Search for the cell housing the specified text and yield its (x, y) center coordinate. 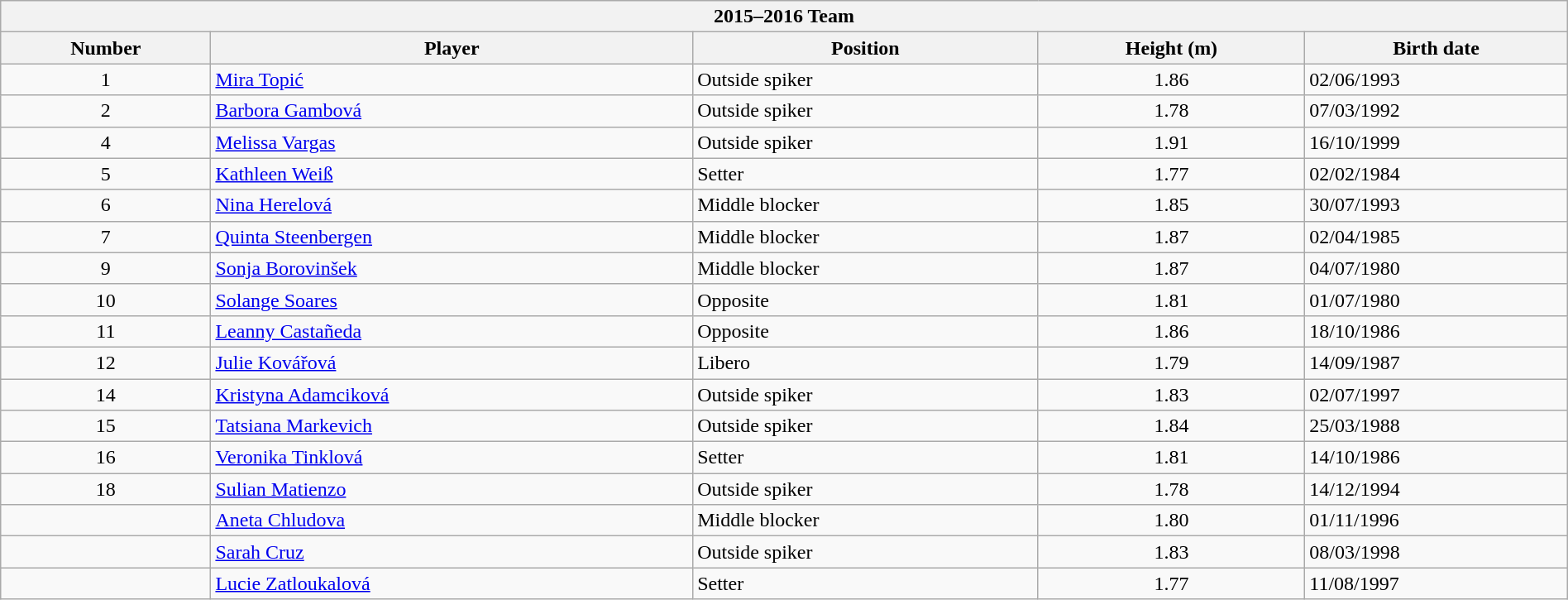
5 (106, 174)
Number (106, 48)
Aneta Chludova (452, 521)
Solange Soares (452, 300)
14 (106, 395)
1.91 (1171, 142)
02/02/1984 (1436, 174)
07/03/1992 (1436, 111)
4 (106, 142)
Mira Topić (452, 79)
Nina Herelová (452, 205)
01/11/1996 (1436, 521)
01/07/1980 (1436, 300)
Veronika Tinklová (452, 458)
16/10/1999 (1436, 142)
08/03/1998 (1436, 552)
16 (106, 458)
25/03/1988 (1436, 426)
14/10/1986 (1436, 458)
Tatsiana Markevich (452, 426)
Lucie Zatloukalová (452, 583)
1.79 (1171, 362)
Libero (866, 362)
10 (106, 300)
Height (m) (1171, 48)
7 (106, 237)
2 (106, 111)
9 (106, 268)
2015–2016 Team (784, 17)
30/07/1993 (1436, 205)
18 (106, 489)
Birth date (1436, 48)
02/04/1985 (1436, 237)
11/08/1997 (1436, 583)
14/12/1994 (1436, 489)
1.84 (1171, 426)
Sonja Borovinšek (452, 268)
6 (106, 205)
Sarah Cruz (452, 552)
1.85 (1171, 205)
Kathleen Weiß (452, 174)
02/07/1997 (1436, 395)
Sulian Matienzo (452, 489)
Quinta Steenbergen (452, 237)
Barbora Gambová (452, 111)
18/10/1986 (1436, 331)
Player (452, 48)
02/06/1993 (1436, 79)
Position (866, 48)
Kristyna Adamciková (452, 395)
14/09/1987 (1436, 362)
15 (106, 426)
1.80 (1171, 521)
Melissa Vargas (452, 142)
11 (106, 331)
04/07/1980 (1436, 268)
Julie Kovářová (452, 362)
Leanny Castañeda (452, 331)
12 (106, 362)
1 (106, 79)
